For the text-containing cell, return its midpoint in [X, Y] coordinate format. 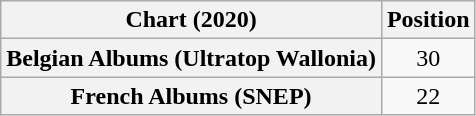
22 [428, 96]
Chart (2020) [192, 20]
30 [428, 58]
French Albums (SNEP) [192, 96]
Belgian Albums (Ultratop Wallonia) [192, 58]
Position [428, 20]
